From the cell containing the given text, extract its center point as (X, Y) coordinate. 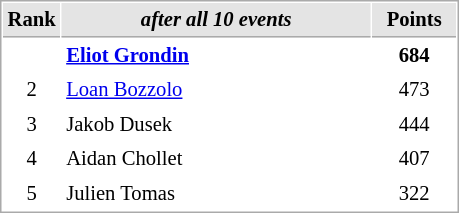
Rank (32, 20)
2 (32, 90)
Aidan Chollet (216, 158)
Julien Tomas (216, 194)
444 (414, 124)
Jakob Dusek (216, 124)
4 (32, 158)
322 (414, 194)
Loan Bozzolo (216, 90)
after all 10 events (216, 20)
473 (414, 90)
5 (32, 194)
3 (32, 124)
Eliot Grondin (216, 56)
684 (414, 56)
407 (414, 158)
Points (414, 20)
